Determine the (X, Y) coordinate at the center of the cell enclosing the given text.  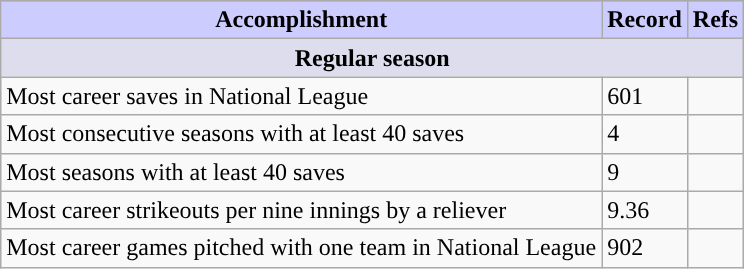
Most consecutive seasons with at least 40 saves (302, 134)
601 (645, 96)
4 (645, 134)
Regular season (372, 58)
Most career saves in National League (302, 96)
Accomplishment (302, 20)
9 (645, 172)
Most career games pitched with one team in National League (302, 248)
Record (645, 20)
902 (645, 248)
Most career strikeouts per nine innings by a reliever (302, 210)
9.36 (645, 210)
Most seasons with at least 40 saves (302, 172)
Refs (715, 20)
